Determine the [X, Y] coordinate at the center of the cell enclosing the given text.  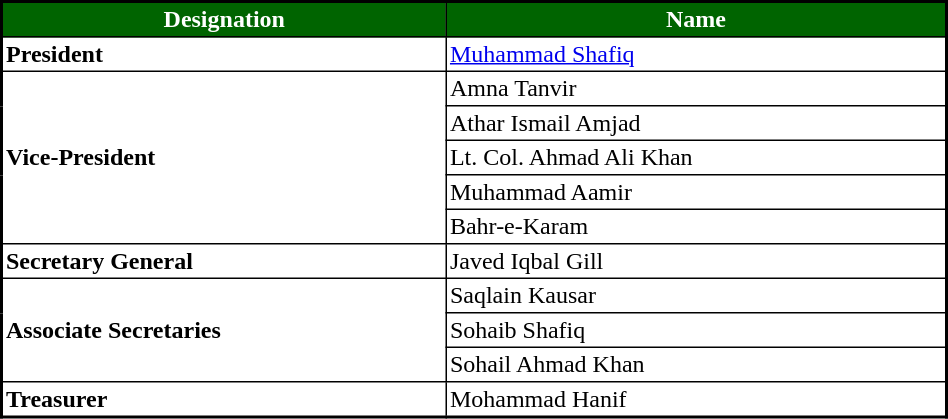
Treasurer [224, 400]
Javed Iqbal Gill [696, 261]
Associate Secretaries [224, 330]
President [224, 54]
Muhammad Shafiq [696, 54]
Mohammad Hanif [696, 400]
Athar Ismail Amjad [696, 123]
Muhammad Aamir [696, 192]
Sohail Ahmad Khan [696, 364]
Amna Tanvir [696, 88]
Bahr-e-Karam [696, 226]
Secretary General [224, 261]
Name [696, 20]
Vice-President [224, 157]
Saqlain Kausar [696, 295]
Designation [224, 20]
Sohaib Shafiq [696, 330]
Lt. Col. Ahmad Ali Khan [696, 157]
